Capture the cell that displays the provided text and extract its [X, Y] central coordinate. 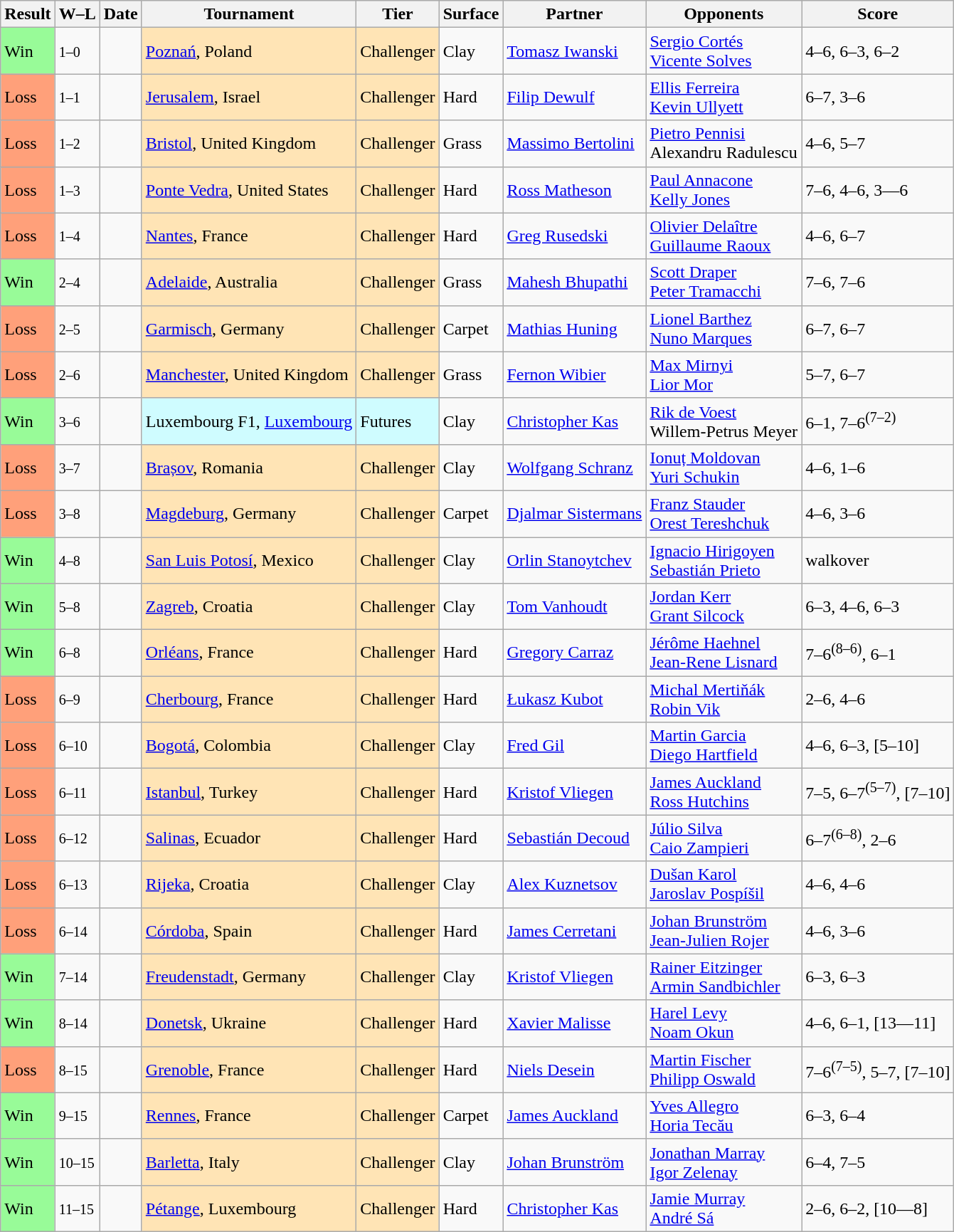
Bogotá, Colombia [249, 746]
James Auckland Ross Hutchins [724, 791]
6–9 [77, 699]
Tier [398, 14]
Ionuț Moldovan Yuri Schukin [724, 467]
4–6, 6–1, [13—11] [878, 1023]
3–8 [77, 514]
Gregory Carraz [575, 653]
Rennes, France [249, 1116]
6–7(6–8), 2–6 [878, 838]
Olivier Delaître Guillaume Raoux [724, 236]
6–11 [77, 791]
James Cerretani [575, 931]
Bristol, United Kingdom [249, 144]
Martin Fischer Philipp Oswald [724, 1069]
Ponte Vedra, United States [249, 189]
Cherbourg, France [249, 699]
San Luis Potosí, Mexico [249, 559]
Futures [398, 421]
3–6 [77, 421]
Lionel Barthez Nuno Marques [724, 329]
Score [878, 14]
Tomasz Iwanski [575, 51]
6–7, 6–7 [878, 329]
Garmisch, Germany [249, 329]
Greg Rusedski [575, 236]
9–15 [77, 1116]
Massimo Bertolini [575, 144]
Salinas, Ecuador [249, 838]
6–7, 3–6 [878, 97]
4–6, 1–6 [878, 467]
4–6, 6–3, 6–2 [878, 51]
7–6, 7–6 [878, 282]
6–3, 6–3 [878, 976]
Istanbul, Turkey [249, 791]
6–4, 7–5 [878, 1162]
Magdeburg, Germany [249, 514]
2–6, 4–6 [878, 699]
Harel Levy Noam Okun [724, 1023]
Niels Desein [575, 1069]
Tom Vanhoudt [575, 606]
4–8 [77, 559]
walkover [878, 559]
W–L [77, 14]
Barletta, Italy [249, 1162]
Mahesh Bhupathi [575, 282]
Orléans, France [249, 653]
Xavier Malisse [575, 1023]
Michal Mertiňák Robin Vik [724, 699]
Ross Matheson [575, 189]
Poznań, Poland [249, 51]
Fred Gil [575, 746]
Jérôme Haehnel Jean-Rene Lisnard [724, 653]
Jordan Kerr Grant Silcock [724, 606]
4–6, 6–3, [5–10] [878, 746]
1–0 [77, 51]
Scott Draper Peter Tramacchi [724, 282]
Result [28, 14]
1–3 [77, 189]
4–6, 5–7 [878, 144]
Luxembourg F1, Luxembourg [249, 421]
Rik de Voest Willem-Petrus Meyer [724, 421]
Jonathan Marray Igor Zelenay [724, 1162]
6–14 [77, 931]
Rijeka, Croatia [249, 884]
Paul Annacone Kelly Jones [724, 189]
Łukasz Kubot [575, 699]
4–6, 4–6 [878, 884]
6–10 [77, 746]
6–1, 7–6(7–2) [878, 421]
Wolfgang Schranz [575, 467]
Jamie Murray André Sá [724, 1209]
Yves Allegro Horia Tecău [724, 1116]
5–7, 6–7 [878, 374]
Pietro Pennisi Alexandru Radulescu [724, 144]
6–12 [77, 838]
Martin Garcia Diego Hartfield [724, 746]
Sebastián Decoud [575, 838]
Pétange, Luxembourg [249, 1209]
Filip Dewulf [575, 97]
Orlin Stanoytchev [575, 559]
6–3, 4–6, 6–3 [878, 606]
7–5, 6–7(5–7), [7–10] [878, 791]
2–6, 6–2, [10—8] [878, 1209]
2–6 [77, 374]
10–15 [77, 1162]
2–4 [77, 282]
Djalmar Sistermans [575, 514]
Sergio Cortés Vicente Solves [724, 51]
2–5 [77, 329]
3–7 [77, 467]
Johan Brunström [575, 1162]
James Auckland [575, 1116]
Mathias Huning [575, 329]
Grenoble, France [249, 1069]
1–2 [77, 144]
Ellis Ferreira Kevin Ullyett [724, 97]
Zagreb, Croatia [249, 606]
Brașov, Romania [249, 467]
Rainer Eitzinger Armin Sandbichler [724, 976]
Partner [575, 14]
Alex Kuznetsov [575, 884]
Nantes, France [249, 236]
11–15 [77, 1209]
1–1 [77, 97]
Júlio Silva Caio Zampieri [724, 838]
8–14 [77, 1023]
1–4 [77, 236]
Adelaide, Australia [249, 282]
Dušan Karol Jaroslav Pospíšil [724, 884]
Max Mirnyi Lior Mor [724, 374]
Manchester, United Kingdom [249, 374]
Freudenstadt, Germany [249, 976]
7–6(8–6), 6–1 [878, 653]
Donetsk, Ukraine [249, 1023]
Ignacio Hirigoyen Sebastián Prieto [724, 559]
Johan Brunström Jean-Julien Rojer [724, 931]
7–14 [77, 976]
4–6, 6–7 [878, 236]
6–13 [77, 884]
6–3, 6–4 [878, 1116]
5–8 [77, 606]
Jerusalem, Israel [249, 97]
Tournament [249, 14]
7–6, 4–6, 3—6 [878, 189]
Date [121, 14]
6–8 [77, 653]
7–6(7–5), 5–7, [7–10] [878, 1069]
8–15 [77, 1069]
Opponents [724, 14]
Franz Stauder Orest Tereshchuk [724, 514]
Surface [471, 14]
Córdoba, Spain [249, 931]
Fernon Wibier [575, 374]
